Search for the cell housing the specified text and yield its [X, Y] center coordinate. 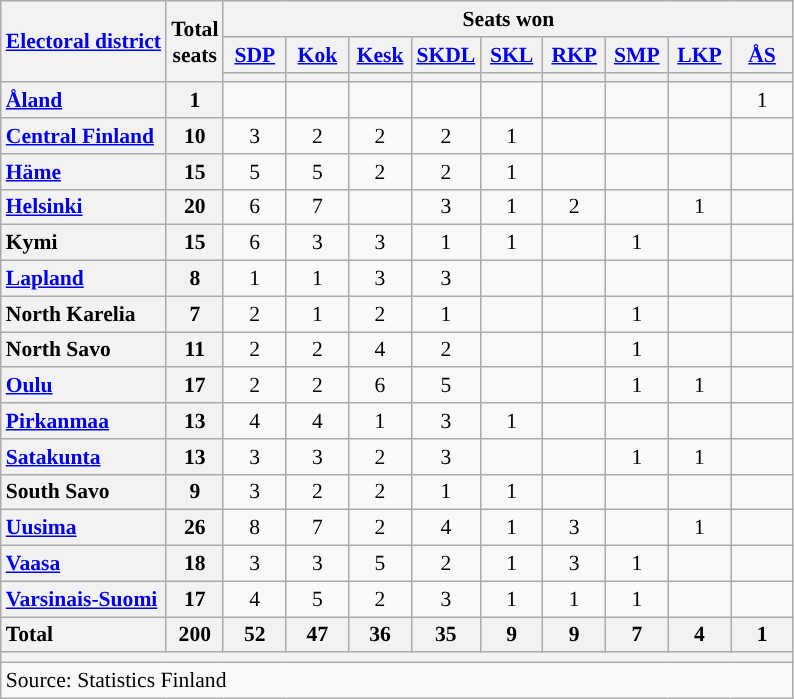
SMP [638, 55]
SDP [254, 55]
52 [254, 635]
Kymi [84, 243]
Helsinki [84, 207]
18 [194, 564]
ÅS [762, 55]
Kesk [380, 55]
Satakunta [84, 457]
36 [380, 635]
Totalseats [194, 42]
26 [194, 528]
Lapland [84, 279]
47 [318, 635]
Åland [84, 101]
20 [194, 207]
RKP [574, 55]
Central Finland [84, 136]
Häme [84, 172]
Electoral district [84, 42]
LKP [700, 55]
Vaasa [84, 564]
Uusima [84, 528]
Oulu [84, 386]
35 [446, 635]
Varsinais-Suomi [84, 599]
11 [194, 350]
Source: Statistics Finland [398, 681]
North Savo [84, 350]
200 [194, 635]
Total [84, 635]
South Savo [84, 492]
SKL [512, 55]
Seats won [508, 19]
North Karelia [84, 314]
Pirkanmaa [84, 421]
SKDL [446, 55]
Kok [318, 55]
10 [194, 136]
